Provide the (x, y) coordinate of the cell's center where the given text is located.  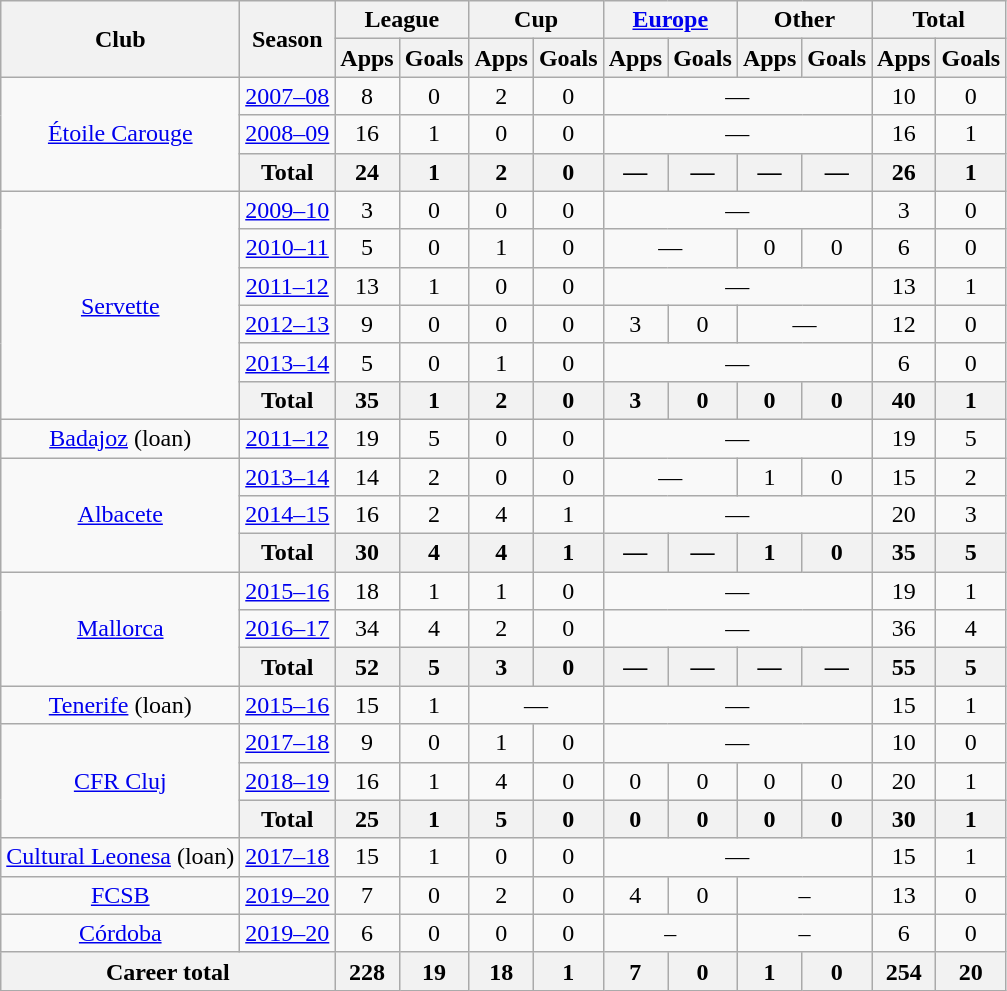
26 (904, 172)
Étoile Carouge (120, 134)
24 (367, 172)
Club (120, 39)
Cup (536, 20)
2014–15 (288, 515)
2016–17 (288, 629)
25 (367, 819)
36 (904, 629)
Córdoba (120, 933)
34 (367, 629)
52 (367, 667)
2012–13 (288, 324)
Mallorca (120, 629)
8 (367, 96)
Badajoz (loan) (120, 438)
2008–09 (288, 134)
2007–08 (288, 96)
Other (804, 20)
254 (904, 971)
Servette (120, 305)
FCSB (120, 895)
Europe (670, 20)
12 (904, 324)
2009–10 (288, 210)
40 (904, 400)
Season (288, 39)
Tenerife (loan) (120, 705)
55 (904, 667)
CFR Cluj (120, 781)
2018–19 (288, 781)
14 (367, 477)
Career total (168, 971)
2010–11 (288, 248)
League (402, 20)
Cultural Leonesa (loan) (120, 857)
228 (367, 971)
Albacete (120, 515)
